Provide the (X, Y) coordinate of the cell's center where the given text is located.  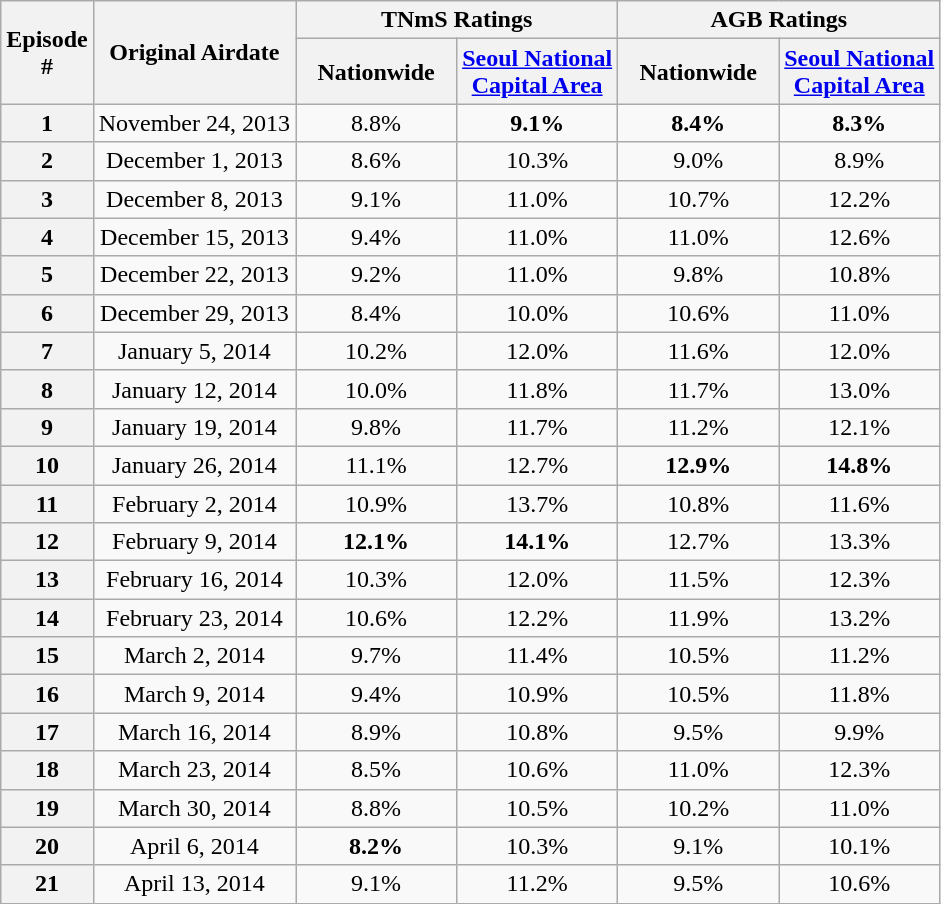
14.8% (860, 465)
20 (47, 846)
March 23, 2014 (194, 770)
8.2% (376, 846)
18 (47, 770)
14 (47, 618)
Episode # (47, 52)
13.3% (860, 542)
9.2% (376, 275)
November 24, 2013 (194, 123)
Original Airdate (194, 52)
17 (47, 732)
March 9, 2014 (194, 694)
12.9% (698, 465)
AGB Ratings (779, 20)
10.1% (860, 846)
4 (47, 237)
12 (47, 542)
3 (47, 199)
9.9% (860, 732)
5 (47, 275)
6 (47, 313)
9 (47, 427)
13 (47, 580)
7 (47, 351)
March 16, 2014 (194, 732)
March 30, 2014 (194, 808)
April 6, 2014 (194, 846)
February 16, 2014 (194, 580)
19 (47, 808)
10 (47, 465)
16 (47, 694)
December 8, 2013 (194, 199)
February 2, 2014 (194, 503)
December 15, 2013 (194, 237)
8.5% (376, 770)
11.1% (376, 465)
9.7% (376, 656)
8 (47, 389)
10.7% (698, 199)
1 (47, 123)
February 9, 2014 (194, 542)
2 (47, 161)
11.5% (698, 580)
15 (47, 656)
April 13, 2014 (194, 884)
11 (47, 503)
14.1% (538, 542)
December 1, 2013 (194, 161)
13.2% (860, 618)
January 19, 2014 (194, 427)
January 26, 2014 (194, 465)
11.4% (538, 656)
December 29, 2013 (194, 313)
9.0% (698, 161)
TNmS Ratings (457, 20)
12.6% (860, 237)
21 (47, 884)
8.3% (860, 123)
January 12, 2014 (194, 389)
February 23, 2014 (194, 618)
8.6% (376, 161)
13.7% (538, 503)
January 5, 2014 (194, 351)
December 22, 2013 (194, 275)
March 2, 2014 (194, 656)
13.0% (860, 389)
11.9% (698, 618)
